Provide the [X, Y] coordinate of the cell's center where the given text is located.  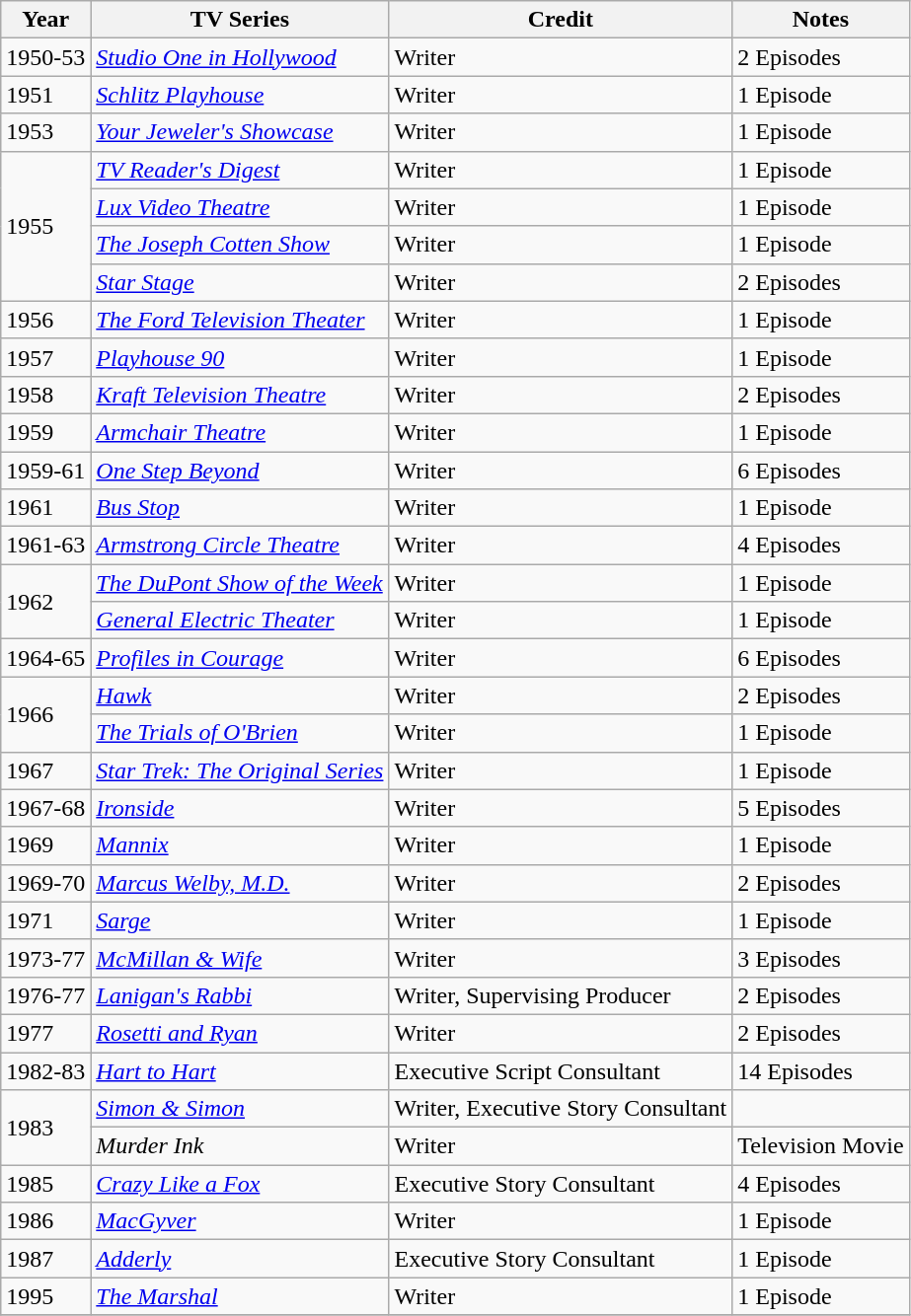
1961-63 [45, 546]
1977 [45, 1033]
Writer, Supervising Producer [561, 995]
The Ford Television Theater [240, 320]
Lux Video Theatre [240, 207]
Writer, Executive Story Consultant [561, 1109]
1959-61 [45, 471]
Adderly [240, 1259]
1950-53 [45, 57]
Bus Stop [240, 508]
3 Episodes [821, 958]
Rosetti and Ryan [240, 1033]
5 Episodes [821, 808]
1969-70 [45, 883]
Notes [821, 20]
1986 [45, 1221]
Marcus Welby, M.D. [240, 883]
1959 [45, 432]
Your Jeweler's Showcase [240, 132]
1953 [45, 132]
Television Movie [821, 1146]
Armchair Theatre [240, 432]
Armstrong Circle Theatre [240, 546]
Mannix [240, 845]
Sarge [240, 920]
1982-83 [45, 1070]
1964-65 [45, 658]
Kraft Television Theatre [240, 395]
Credit [561, 20]
Playhouse 90 [240, 357]
1995 [45, 1296]
1976-77 [45, 995]
Star Stage [240, 282]
1985 [45, 1184]
14 Episodes [821, 1070]
MacGyver [240, 1221]
Lanigan's Rabbi [240, 995]
The Trials of O'Brien [240, 733]
1967 [45, 770]
1987 [45, 1259]
Profiles in Courage [240, 658]
1967-68 [45, 808]
TV Series [240, 20]
Studio One in Hollywood [240, 57]
Star Trek: The Original Series [240, 770]
1966 [45, 714]
1958 [45, 395]
The Marshal [240, 1296]
The DuPont Show of the Week [240, 583]
Year [45, 20]
Schlitz Playhouse [240, 95]
The Joseph Cotten Show [240, 245]
Hawk [240, 695]
1955 [45, 226]
1971 [45, 920]
Hart to Hart [240, 1070]
Simon & Simon [240, 1109]
1957 [45, 357]
Murder Ink [240, 1146]
Ironside [240, 808]
1961 [45, 508]
One Step Beyond [240, 471]
Executive Script Consultant [561, 1070]
1962 [45, 602]
1983 [45, 1128]
TV Reader's Digest [240, 170]
Crazy Like a Fox [240, 1184]
1951 [45, 95]
General Electric Theater [240, 621]
1969 [45, 845]
1956 [45, 320]
McMillan & Wife [240, 958]
1973-77 [45, 958]
